Identify which cell holds the provided text, then report its [x, y] central coordinate. 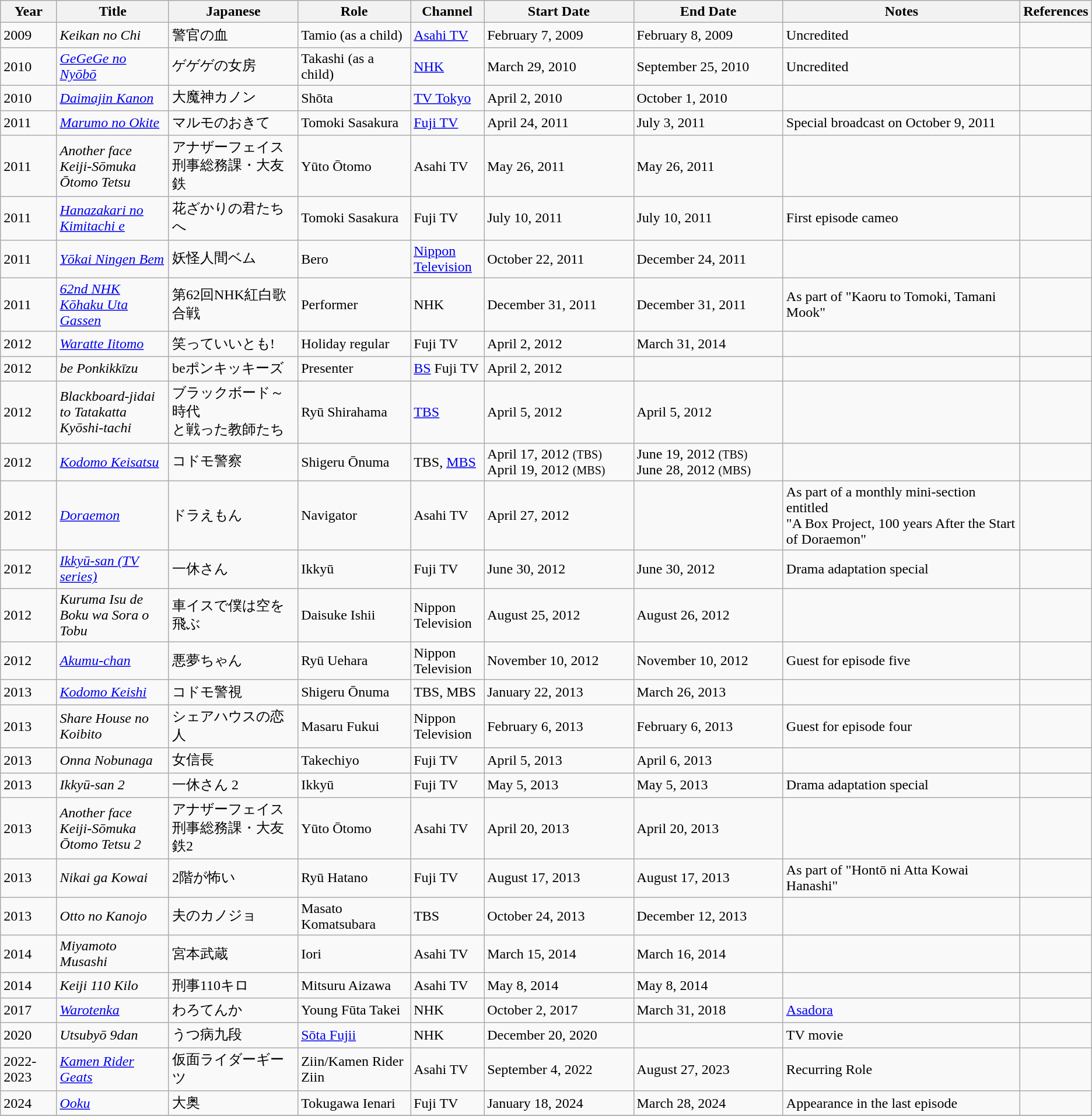
第62回NHK紅白歌合戦 [233, 305]
Shōta [355, 98]
July 3, 2011 [708, 123]
シェアハウスの恋人 [233, 726]
March 28, 2024 [708, 1104]
January 22, 2013 [559, 692]
大魔神カノン [233, 98]
be Ponkikkīzu [113, 369]
警官の血 [233, 35]
As part of "Kaoru to Tomoki, Tamani Mook" [901, 305]
April 2, 2010 [559, 98]
Tokugawa Ienari [355, 1104]
Kodomo Keisatsu [113, 462]
First episode cameo [901, 218]
コドモ警視 [233, 692]
Iori [355, 954]
Special broadcast on October 9, 2011 [901, 123]
March 31, 2018 [708, 1010]
Doraemon [113, 516]
Share House no Koibito [113, 726]
Ziin/Kamen Rider Ziin [355, 1069]
車イスで僕は空を飛ぶ [233, 615]
アナザーフェイス刑事総務課・大友鉄 [233, 166]
June 19, 2012 (TBS)June 28, 2012 (MBS) [708, 462]
Kodomo Keishi [113, 692]
December 12, 2013 [708, 916]
2階が怖い [233, 879]
宮本武蔵 [233, 954]
刑事110キロ [233, 986]
April 5, 2013 [559, 761]
Ryū Hatano [355, 879]
Kuruma Isu de Boku wa Sora o Tobu [113, 615]
October 24, 2013 [559, 916]
Channel [447, 12]
April 6, 2013 [708, 761]
Guest for episode five [901, 660]
マルモのおきて [233, 123]
Mitsuru Aizawa [355, 986]
Otto no Kanojo [113, 916]
October 1, 2010 [708, 98]
March 29, 2010 [559, 67]
Masato Komatsubara [355, 916]
Blackboard-jidai to Tatakatta Kyōshi-tachi [113, 412]
Kamen Rider Geats [113, 1069]
わろてんか [233, 1010]
Marumo no Okite [113, 123]
End Date [708, 12]
Performer [355, 305]
Bero [355, 259]
うつ病九段 [233, 1035]
Holiday regular [355, 344]
April 24, 2011 [559, 123]
As part of a monthly mini-section entitled "A Box Project, 100 years After the Start of Doraemon" [901, 516]
Masaru Fukui [355, 726]
Young Fūta Takei [355, 1010]
Recurring Role [901, 1069]
夫のカノジョ [233, 916]
コドモ警察 [233, 462]
Hanazakari no Kimitachi e [113, 218]
GeGeGe no Nyōbō [113, 67]
Nikai ga Kowai [113, 879]
2017 [29, 1010]
Year [29, 12]
April 17, 2012 (TBS)April 19, 2012 (MBS) [559, 462]
アナザーフェイス刑事総務課・大友鉄2 [233, 828]
BS Fuji TV [447, 369]
February 8, 2009 [708, 35]
Ooku [113, 1104]
Title [113, 12]
2020 [29, 1035]
2024 [29, 1104]
March 15, 2014 [559, 954]
妖怪人間ベム [233, 259]
March 16, 2014 [708, 954]
August 26, 2012 [708, 615]
References [1056, 12]
Asadora [901, 1010]
TV movie [901, 1035]
Waratte Iitomo [113, 344]
Takechiyo [355, 761]
ブラックボード～時代と戦った教師たち [233, 412]
Daisuke Ishii [355, 615]
Sōta Fujii [355, 1035]
Guest for episode four [901, 726]
As part of "Hontō ni Atta Kowai Hanashi" [901, 879]
October 22, 2011 [559, 259]
Role [355, 12]
悪夢ちゃん [233, 660]
March 26, 2013 [708, 692]
October 2, 2017 [559, 1010]
Takashi (as a child) [355, 67]
September 25, 2010 [708, 67]
Ikkyū-san 2 [113, 785]
一休さん 2 [233, 785]
Utsubyō 9dan [113, 1035]
TV Tokyo [447, 98]
Ryū Uehara [355, 660]
January 18, 2024 [559, 1104]
Warotenka [113, 1010]
花ざかりの君たちへ [233, 218]
Tamio (as a child) [355, 35]
Onna Nobunaga [113, 761]
Japanese [233, 12]
Start Date [559, 12]
Navigator [355, 516]
Another face Keiji-Sōmuka Ōtomo Tetsu 2 [113, 828]
Keikan no Chi [113, 35]
September 4, 2022 [559, 1069]
August 27, 2023 [708, 1069]
Keiji 110 Kilo [113, 986]
2009 [29, 35]
Presenter [355, 369]
beポンキッキーズ [233, 369]
一休さん [233, 569]
Ikkyū-san (TV series) [113, 569]
ゲゲゲの女房 [233, 67]
Appearance in the last episode [901, 1104]
December 24, 2011 [708, 259]
62nd NHK Kōhaku Uta Gassen [113, 305]
Another face Keiji-Sōmuka Ōtomo Tetsu [113, 166]
Daimajin Kanon [113, 98]
Yōkai Ningen Bem [113, 259]
Akumu-chan [113, 660]
ドラえもん [233, 516]
女信長 [233, 761]
April 27, 2012 [559, 516]
August 25, 2012 [559, 615]
Notes [901, 12]
December 20, 2020 [559, 1035]
Ryū Shirahama [355, 412]
March 31, 2014 [708, 344]
笑っていいとも! [233, 344]
大奥 [233, 1104]
仮面ライダーギーツ [233, 1069]
February 7, 2009 [559, 35]
Miyamoto Musashi [113, 954]
2022-2023 [29, 1069]
